Extract the [x, y] coordinate from the center of the cell holding the provided text.  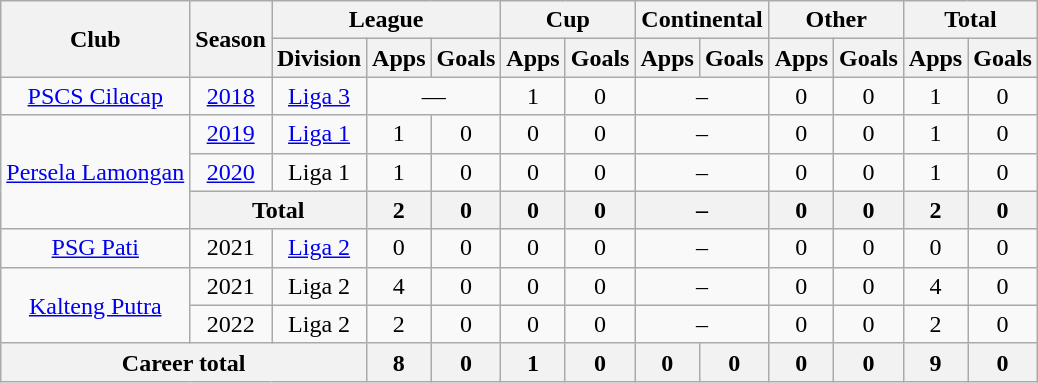
Season [231, 39]
9 [935, 362]
League [386, 20]
PSG Pati [96, 248]
— [434, 96]
2022 [231, 324]
Career total [184, 362]
Kalteng Putra [96, 305]
PSCS Cilacap [96, 96]
2020 [231, 172]
2019 [231, 134]
Club [96, 39]
2018 [231, 96]
Liga 3 [320, 96]
Continental [702, 20]
Cup [568, 20]
Other [836, 20]
Division [320, 58]
8 [399, 362]
Persela Lamongan [96, 172]
